Provide the [X, Y] coordinate of the cell's center where the given text is located.  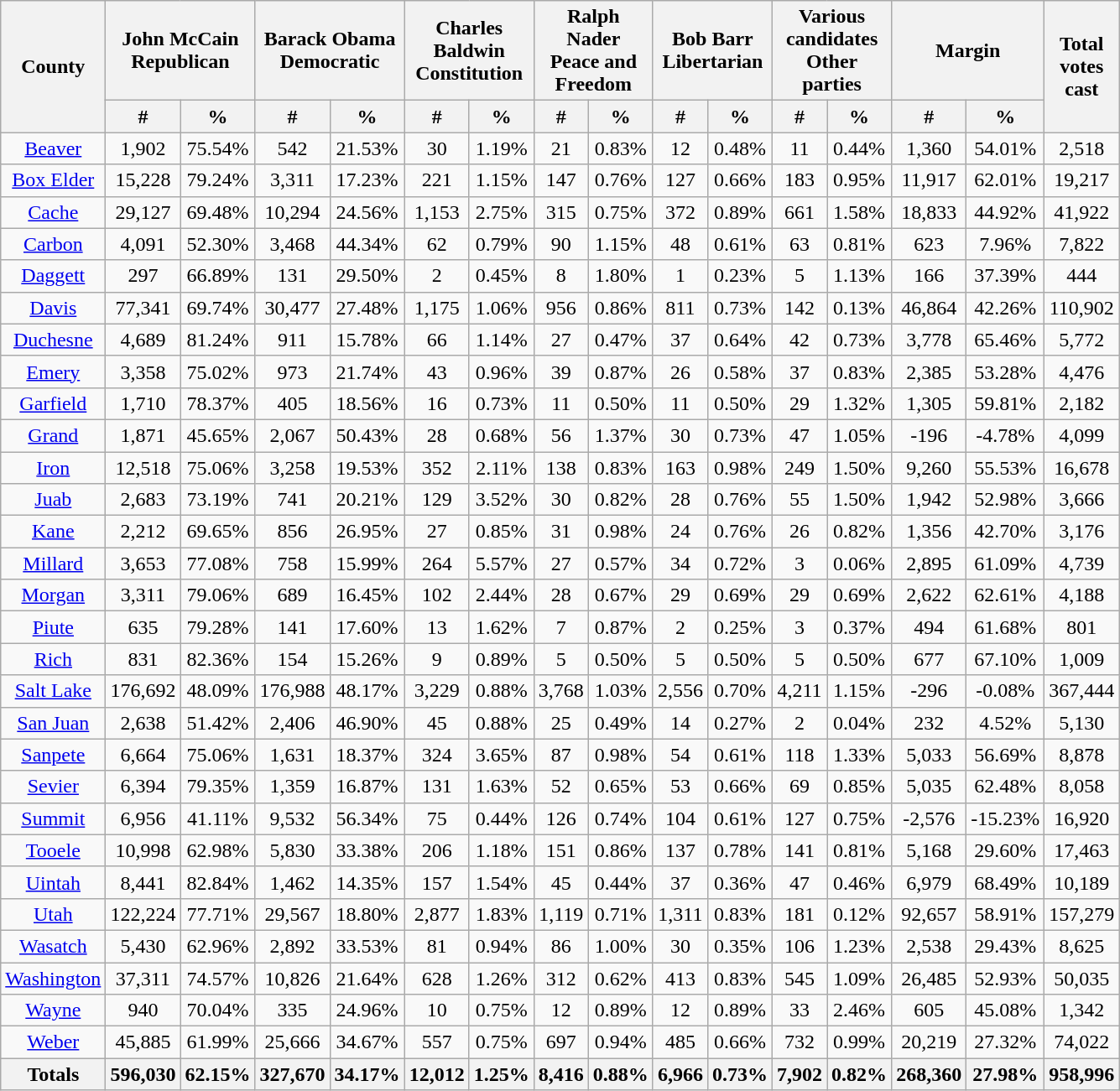
1,631 [292, 755]
142 [800, 308]
157 [436, 882]
6,394 [143, 787]
63 [800, 244]
41,922 [1082, 212]
0.13% [859, 308]
29.43% [1005, 946]
Juab [54, 500]
0.68% [502, 435]
Piute [54, 627]
1.25% [502, 1074]
1,175 [436, 308]
2.75% [502, 212]
1.09% [859, 979]
29.60% [1005, 850]
82.84% [218, 882]
1,871 [143, 435]
44.92% [1005, 212]
-196 [930, 435]
2,385 [930, 371]
327,670 [292, 1074]
4,188 [1082, 595]
John McCainRepublican [180, 50]
26,485 [930, 979]
-4.78% [1005, 435]
24.96% [367, 1010]
0.79% [502, 244]
66.89% [218, 276]
129 [436, 500]
973 [292, 371]
75.54% [218, 148]
0.04% [859, 723]
1.26% [502, 979]
1.37% [621, 435]
2,638 [143, 723]
53.28% [1005, 371]
Totals [54, 1074]
45.65% [218, 435]
Millard [54, 564]
14 [680, 723]
2,895 [930, 564]
1,462 [292, 882]
151 [560, 850]
56.34% [367, 818]
12,518 [143, 467]
2.11% [502, 467]
367,444 [1082, 691]
10,189 [1082, 882]
26.95% [367, 532]
81 [436, 946]
7,902 [800, 1074]
831 [143, 659]
689 [292, 595]
1.14% [502, 340]
Margin [968, 50]
118 [800, 755]
0.45% [502, 276]
0.70% [740, 691]
87 [560, 755]
8,878 [1082, 755]
42.26% [1005, 308]
166 [930, 276]
Barack ObamaDemocratic [330, 50]
7,822 [1082, 244]
19,217 [1082, 180]
0.47% [621, 340]
62.96% [218, 946]
106 [800, 946]
4,091 [143, 244]
0.57% [621, 564]
4,476 [1082, 371]
1,710 [143, 403]
147 [560, 180]
77,341 [143, 308]
3.52% [502, 500]
Carbon [54, 244]
53 [680, 787]
48 [680, 244]
3,778 [930, 340]
0.74% [621, 818]
55.53% [1005, 467]
2,683 [143, 500]
33.38% [367, 850]
75.02% [218, 371]
3,653 [143, 564]
Daggett [54, 276]
0.49% [621, 723]
372 [680, 212]
Davis [54, 308]
74.57% [218, 979]
Tooele [54, 850]
41.11% [218, 818]
27.48% [367, 308]
3,768 [560, 691]
Wasatch [54, 946]
52 [560, 787]
Iron [54, 467]
Wayne [54, 1010]
3,258 [292, 467]
34 [680, 564]
542 [292, 148]
Washington [54, 979]
21.53% [367, 148]
12,012 [436, 1074]
352 [436, 467]
67.10% [1005, 659]
52.93% [1005, 979]
45,885 [143, 1042]
137 [680, 850]
46.90% [367, 723]
183 [800, 180]
Sevier [54, 787]
21.64% [367, 979]
18.80% [367, 914]
79.35% [218, 787]
62.15% [218, 1074]
2,067 [292, 435]
25,666 [292, 1042]
335 [292, 1010]
1 [680, 276]
5.57% [502, 564]
8 [560, 276]
18.56% [367, 403]
16,678 [1082, 467]
65.46% [1005, 340]
6,966 [680, 1074]
18.37% [367, 755]
221 [436, 180]
73.19% [218, 500]
25 [560, 723]
9 [436, 659]
-2,576 [930, 818]
0.06% [859, 564]
0.12% [859, 914]
758 [292, 564]
249 [800, 467]
19.53% [367, 467]
10,294 [292, 212]
8,058 [1082, 787]
66 [436, 340]
911 [292, 340]
-0.08% [1005, 691]
1.05% [859, 435]
45.08% [1005, 1010]
55 [800, 500]
3,468 [292, 244]
413 [680, 979]
1,902 [143, 148]
0.96% [502, 371]
15.99% [367, 564]
70.04% [218, 1010]
2,406 [292, 723]
78.37% [218, 403]
86 [560, 946]
8,625 [1082, 946]
0.99% [859, 1042]
Garfield [54, 403]
50.43% [367, 435]
596,030 [143, 1074]
69.74% [218, 308]
15,228 [143, 180]
24.56% [367, 212]
0.67% [621, 595]
1.54% [502, 882]
4.52% [1005, 723]
677 [930, 659]
0.46% [859, 882]
Kane [54, 532]
48.17% [367, 691]
741 [292, 500]
56 [560, 435]
51.42% [218, 723]
1,119 [560, 914]
Box Elder [54, 180]
92,657 [930, 914]
206 [436, 850]
0.62% [621, 979]
77.08% [218, 564]
1,342 [1082, 1010]
264 [436, 564]
10,998 [143, 850]
176,692 [143, 691]
102 [436, 595]
1,009 [1082, 659]
62.48% [1005, 787]
Emery [54, 371]
6,979 [930, 882]
0.48% [740, 148]
2,892 [292, 946]
30,477 [292, 308]
0.58% [740, 371]
San Juan [54, 723]
69 [800, 787]
Duchesne [54, 340]
176,988 [292, 691]
46,864 [930, 308]
81.24% [218, 340]
34.67% [367, 1042]
1,359 [292, 787]
24 [680, 532]
5,035 [930, 787]
0.23% [740, 276]
0.35% [740, 946]
61.09% [1005, 564]
2,518 [1082, 148]
Grand [54, 435]
1.62% [502, 627]
17,463 [1082, 850]
3,176 [1082, 532]
21 [560, 148]
56.69% [1005, 755]
2,212 [143, 532]
Morgan [54, 595]
79.24% [218, 180]
1.06% [502, 308]
0.37% [859, 627]
16 [436, 403]
75 [436, 818]
33 [800, 1010]
Uintah [54, 882]
Charles BaldwinConstitution [469, 50]
59.81% [1005, 403]
232 [930, 723]
-296 [930, 691]
104 [680, 818]
County [54, 67]
5,168 [930, 850]
1.83% [502, 914]
10,826 [292, 979]
31 [560, 532]
61.68% [1005, 627]
Weber [54, 1042]
1,305 [930, 403]
3,229 [436, 691]
0.71% [621, 914]
2,622 [930, 595]
110,902 [1082, 308]
1,311 [680, 914]
0.25% [740, 627]
312 [560, 979]
5,772 [1082, 340]
62.61% [1005, 595]
956 [560, 308]
7.96% [1005, 244]
54 [680, 755]
62.98% [218, 850]
1.33% [859, 755]
7 [560, 627]
268,360 [930, 1074]
9,260 [930, 467]
1.18% [502, 850]
Cache [54, 212]
3,666 [1082, 500]
661 [800, 212]
2.46% [859, 1010]
52.98% [1005, 500]
2,538 [930, 946]
37,311 [143, 979]
1.19% [502, 148]
5,130 [1082, 723]
18,833 [930, 212]
34.17% [367, 1074]
33.53% [367, 946]
79.06% [218, 595]
623 [930, 244]
52.30% [218, 244]
6,956 [143, 818]
0.36% [740, 882]
15.26% [367, 659]
Beaver [54, 148]
0.27% [740, 723]
4,689 [143, 340]
0.72% [740, 564]
138 [560, 467]
154 [292, 659]
5,033 [930, 755]
494 [930, 627]
297 [143, 276]
54.01% [1005, 148]
82.36% [218, 659]
5,430 [143, 946]
37.39% [1005, 276]
61.99% [218, 1042]
811 [680, 308]
0.65% [621, 787]
697 [560, 1042]
Bob BarrLibertarian [712, 50]
0.64% [740, 340]
1.58% [859, 212]
1,153 [436, 212]
958,996 [1082, 1074]
Summit [54, 818]
43 [436, 371]
62.01% [1005, 180]
17.60% [367, 627]
29,567 [292, 914]
0.95% [859, 180]
44.34% [367, 244]
628 [436, 979]
157,279 [1082, 914]
324 [436, 755]
1.13% [859, 276]
2.44% [502, 595]
3,358 [143, 371]
1,942 [930, 500]
17.23% [367, 180]
732 [800, 1042]
13 [436, 627]
0.78% [740, 850]
16.87% [367, 787]
77.71% [218, 914]
Rich [54, 659]
1.03% [621, 691]
8,416 [560, 1074]
Sanpete [54, 755]
1.00% [621, 946]
42.70% [1005, 532]
801 [1082, 627]
444 [1082, 276]
79.28% [218, 627]
42 [800, 340]
Salt Lake [54, 691]
5,830 [292, 850]
4,211 [800, 691]
Various candidatesOther parties [832, 50]
48.09% [218, 691]
122,224 [143, 914]
39 [560, 371]
4,739 [1082, 564]
29.50% [367, 276]
Total votes cast [1082, 67]
1.63% [502, 787]
1,360 [930, 148]
20.21% [367, 500]
69.48% [218, 212]
4,099 [1082, 435]
74,022 [1082, 1042]
27.32% [1005, 1042]
181 [800, 914]
605 [930, 1010]
62 [436, 244]
29,127 [143, 212]
20,219 [930, 1042]
1.32% [859, 403]
14.35% [367, 882]
68.49% [1005, 882]
50,035 [1082, 979]
15.78% [367, 340]
58.91% [1005, 914]
69.65% [218, 532]
-15.23% [1005, 818]
9,532 [292, 818]
90 [560, 244]
6,664 [143, 755]
557 [436, 1042]
1.80% [621, 276]
2,877 [436, 914]
405 [292, 403]
485 [680, 1042]
163 [680, 467]
11,917 [930, 180]
940 [143, 1010]
16,920 [1082, 818]
2,182 [1082, 403]
27.98% [1005, 1074]
856 [292, 532]
635 [143, 627]
1.23% [859, 946]
Utah [54, 914]
Ralph NaderPeace and Freedom [593, 50]
1,356 [930, 532]
3.65% [502, 755]
8,441 [143, 882]
21.74% [367, 371]
315 [560, 212]
126 [560, 818]
16.45% [367, 595]
545 [800, 979]
10 [436, 1010]
2,556 [680, 691]
